For the text-containing cell, return its midpoint in (x, y) coordinate format. 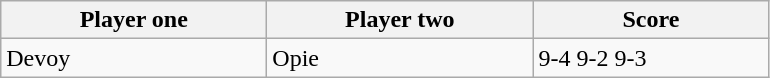
Devoy (134, 58)
Score (651, 20)
Player two (400, 20)
Opie (400, 58)
Player one (134, 20)
9-4 9-2 9-3 (651, 58)
